Find where the given text appears and provide that cell's center as (X, Y) coordinate. 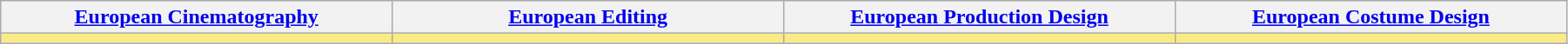
European Costume Design (1370, 17)
European Cinematography (197, 17)
European Editing (588, 17)
European Production Design (980, 17)
